Extract the (X, Y) coordinate from the center of the cell holding the provided text.  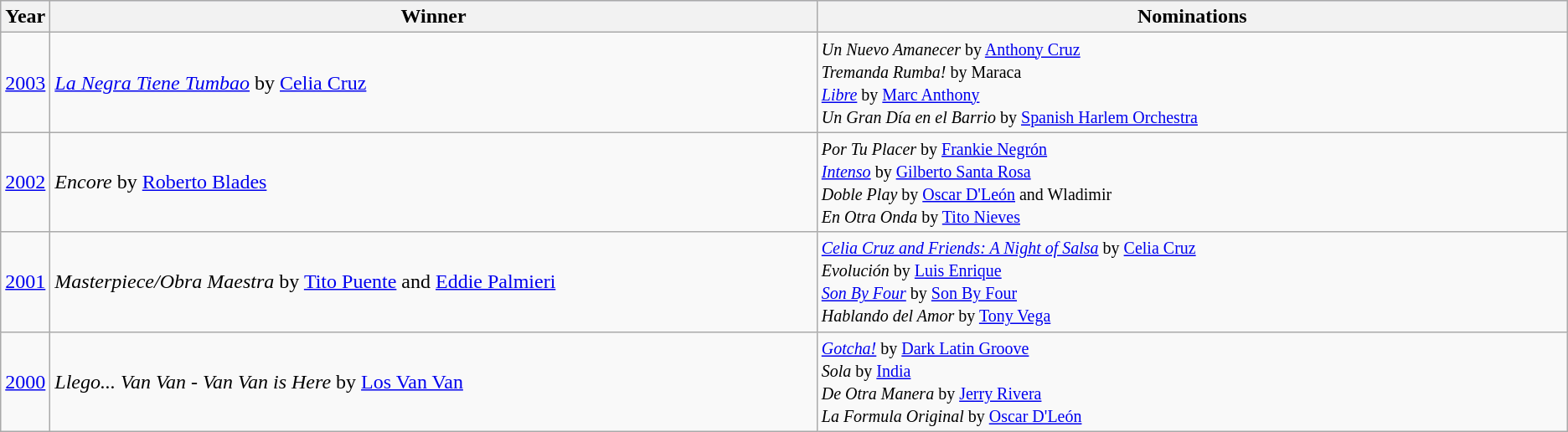
2001 (25, 281)
2003 (25, 82)
Encore by Roberto Blades (434, 183)
Winner (434, 17)
2000 (25, 382)
Masterpiece/Obra Maestra by Tito Puente and Eddie Palmieri (434, 281)
Por Tu Placer by Frankie NegrónIntenso by Gilberto Santa RosaDoble Play by Oscar D'León and WladimirEn Otra Onda by Tito Nieves (1192, 183)
Un Nuevo Amanecer by Anthony CruzTremanda Rumba! by MaracaLibre by Marc AnthonyUn Gran Día en el Barrio by Spanish Harlem Orchestra (1192, 82)
La Negra Tiene Tumbao by Celia Cruz (434, 82)
Nominations (1192, 17)
Year (25, 17)
2002 (25, 183)
Gotcha! by Dark Latin GrooveSola by IndiaDe Otra Manera by Jerry RiveraLa Formula Original by Oscar D'León (1192, 382)
Llego... Van Van - Van Van is Here by Los Van Van (434, 382)
Celia Cruz and Friends: A Night of Salsa by Celia CruzEvolución by Luis EnriqueSon By Four by Son By FourHablando del Amor by Tony Vega (1192, 281)
